Return [x, y] of the center of cell containing provided text 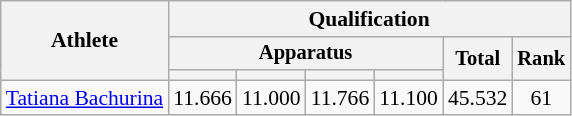
11.000 [272, 98]
Athlete [84, 40]
Qualification [369, 19]
45.532 [478, 98]
11.766 [340, 98]
11.100 [408, 98]
Rank [541, 58]
Total [478, 58]
61 [541, 98]
Apparatus [306, 54]
Tatiana Bachurina [84, 98]
11.666 [202, 98]
